Extract the [X, Y] coordinate from the center of the cell holding the provided text.  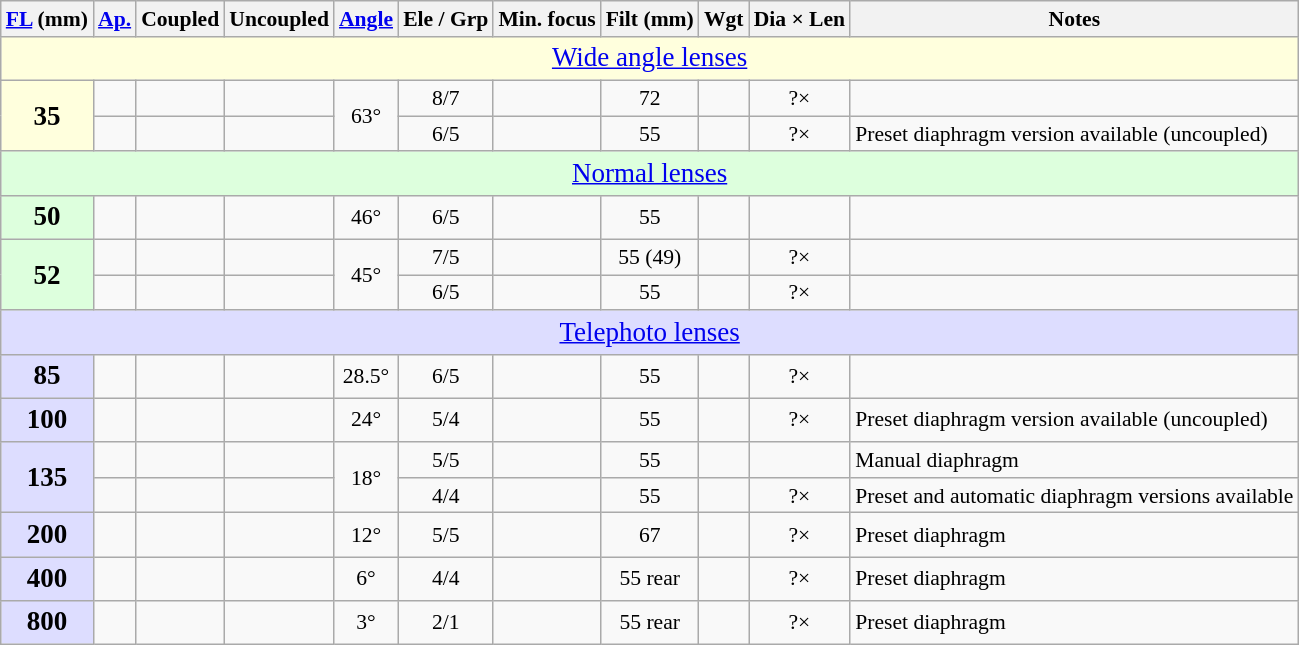
50 [47, 218]
Wide angle lenses [650, 59]
28.5° [366, 376]
Preset and automatic diaphragm versions available [1074, 496]
7/5 [446, 257]
35 [47, 116]
6° [366, 579]
2/1 [446, 623]
Filt (mm) [650, 19]
55 (49) [650, 257]
200 [47, 535]
800 [47, 623]
5/4 [446, 420]
100 [47, 420]
85 [47, 376]
52 [47, 274]
Notes [1074, 19]
Telephoto lenses [650, 333]
45° [366, 274]
63° [366, 116]
135 [47, 478]
Coupled [180, 19]
Min. focus [546, 19]
24° [366, 420]
Dia × Len [800, 19]
Ele / Grp [446, 19]
12° [366, 535]
3° [366, 623]
Normal lenses [650, 174]
8/7 [446, 99]
72 [650, 99]
Uncoupled [279, 19]
Ap. [114, 19]
FL (mm) [47, 19]
Wgt [724, 19]
Angle [366, 19]
18° [366, 478]
Manual diaphragm [1074, 460]
46° [366, 218]
67 [650, 535]
400 [47, 579]
